Return the (X, Y) coordinate for the center point of the cell that contains the specified text.  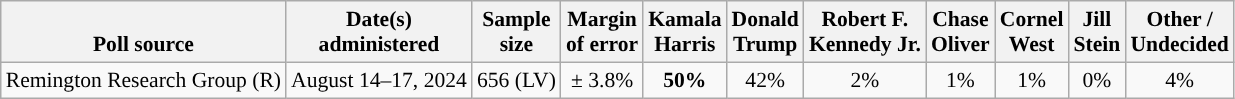
0% (1096, 80)
2% (865, 80)
Poll source (144, 32)
CornelWest (1032, 32)
JillStein (1096, 32)
Marginof error (602, 32)
Samplesize (516, 32)
656 (LV) (516, 80)
Robert F.Kennedy Jr. (865, 32)
Other /Undecided (1179, 32)
Date(s)administered (379, 32)
ChaseOliver (960, 32)
DonaldTrump (764, 32)
50% (684, 80)
KamalaHarris (684, 32)
Remington Research Group (R) (144, 80)
± 3.8% (602, 80)
42% (764, 80)
4% (1179, 80)
August 14–17, 2024 (379, 80)
